Provide the (X, Y) coordinate of the cell's center where the given text is located.  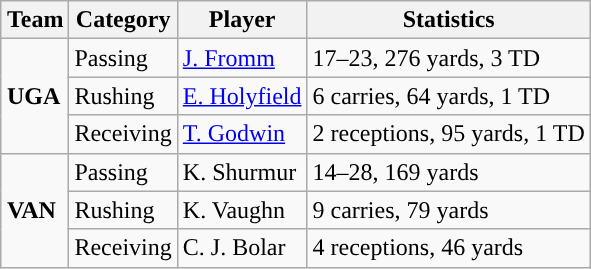
UGA (35, 96)
4 receptions, 46 yards (448, 248)
K. Vaughn (242, 210)
17–23, 276 yards, 3 TD (448, 58)
C. J. Bolar (242, 248)
T. Godwin (242, 134)
Statistics (448, 20)
Category (123, 20)
Team (35, 20)
14–28, 169 yards (448, 172)
9 carries, 79 yards (448, 210)
K. Shurmur (242, 172)
Player (242, 20)
J. Fromm (242, 58)
VAN (35, 210)
6 carries, 64 yards, 1 TD (448, 96)
E. Holyfield (242, 96)
2 receptions, 95 yards, 1 TD (448, 134)
